Determine the (X, Y) coordinate at the center of the cell enclosing the given text.  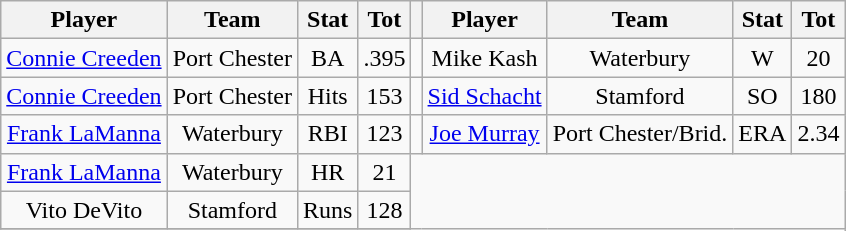
Joe Murray (484, 134)
123 (384, 134)
Vito DeVito (84, 210)
Sid Schacht (484, 96)
BA (327, 58)
153 (384, 96)
Port Chester/Brid. (640, 134)
Mike Kash (484, 58)
SO (762, 96)
ERA (762, 134)
128 (384, 210)
.395 (384, 58)
RBI (327, 134)
20 (818, 58)
W (762, 58)
HR (327, 172)
Runs (327, 210)
21 (384, 172)
180 (818, 96)
2.34 (818, 134)
Hits (327, 96)
